Extract the [X, Y] coordinate from the center of the cell holding the provided text.  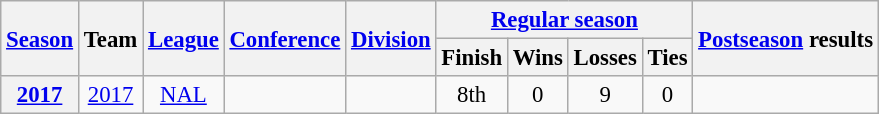
Finish [472, 58]
Season [40, 38]
Postseason results [786, 38]
Wins [538, 58]
Conference [285, 38]
Team [110, 38]
League [184, 38]
NAL [184, 95]
8th [472, 95]
9 [605, 95]
Losses [605, 58]
Ties [668, 58]
Division [391, 38]
Regular season [564, 20]
